From the cell containing the given text, extract its center point as (x, y) coordinate. 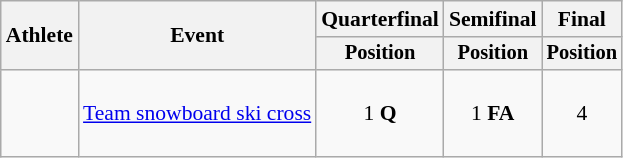
Athlete (40, 36)
Event (197, 36)
4 (582, 114)
Team snowboard ski cross (197, 114)
1 FA (493, 114)
Final (582, 19)
1 Q (380, 114)
Semifinal (493, 19)
Quarterfinal (380, 19)
